Provide the (X, Y) coordinate of the cell's center where the given text is located.  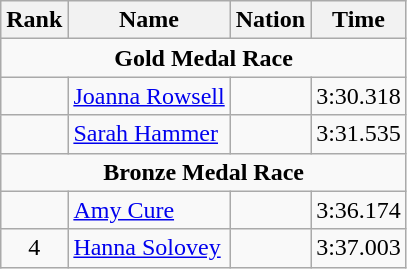
Joanna Rowsell (149, 96)
Amy Cure (149, 210)
Hanna Solovey (149, 248)
Time (359, 20)
3:37.003 (359, 248)
3:36.174 (359, 210)
Sarah Hammer (149, 134)
4 (34, 248)
Gold Medal Race (204, 58)
3:30.318 (359, 96)
3:31.535 (359, 134)
Bronze Medal Race (204, 172)
Name (149, 20)
Nation (270, 20)
Rank (34, 20)
